For the text-containing cell, return its midpoint in [X, Y] coordinate format. 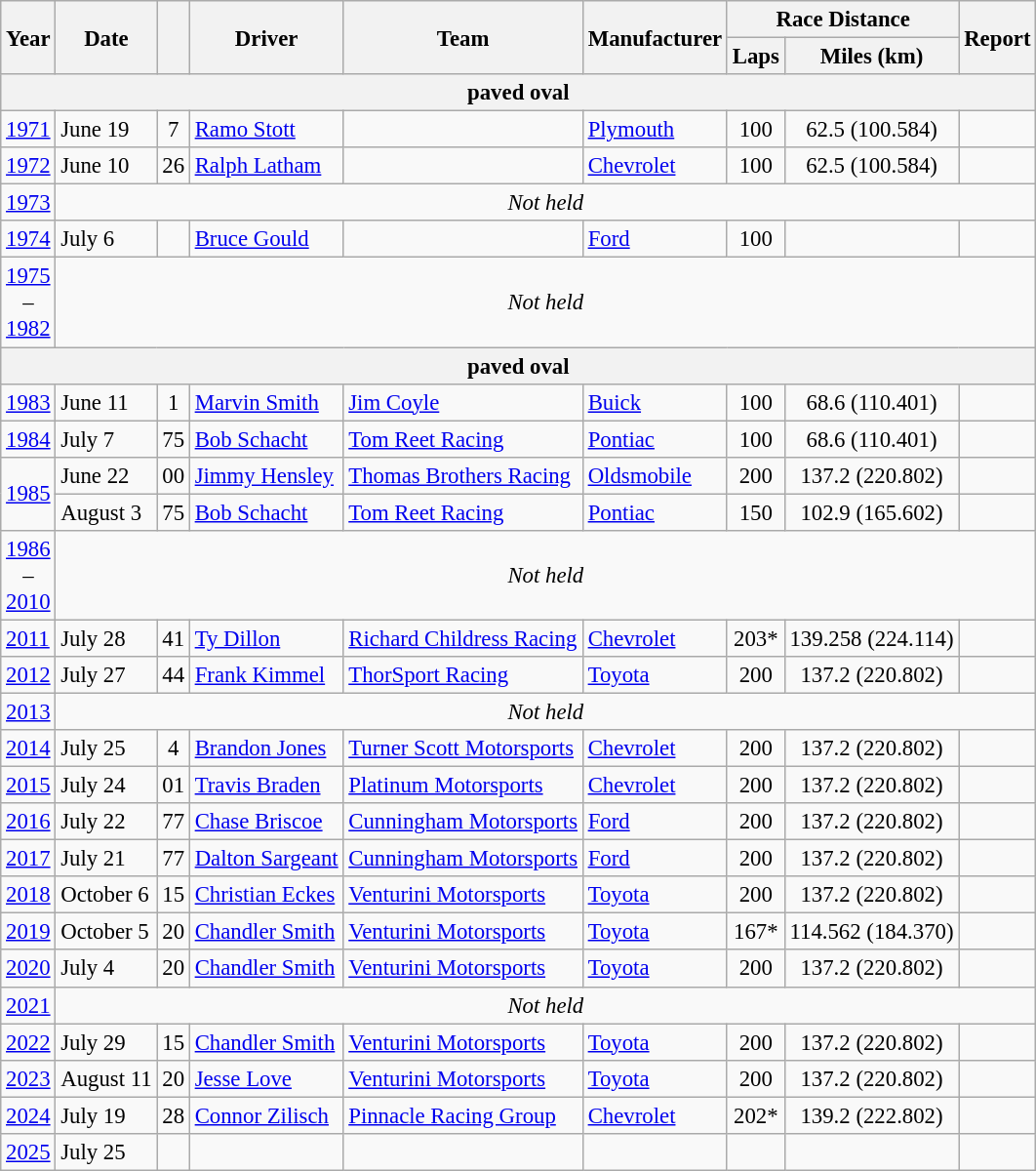
July 29 [106, 1042]
October 5 [106, 932]
August 11 [106, 1078]
Team [462, 37]
28 [174, 1115]
Ralph Latham [266, 166]
July 6 [106, 239]
44 [174, 675]
Connor Zilisch [266, 1115]
1975–1982 [28, 303]
114.562 (184.370) [872, 932]
June 19 [106, 130]
139.258 (224.114) [872, 638]
139.2 (222.802) [872, 1115]
150 [755, 512]
Ramo Stott [266, 130]
2019 [28, 932]
Turner Scott Motorsports [462, 748]
Manufacturer [655, 37]
Marvin Smith [266, 402]
2011 [28, 638]
7 [174, 130]
Jesse Love [266, 1078]
203* [755, 638]
July 22 [106, 822]
1972 [28, 166]
Report [997, 37]
41 [174, 638]
2017 [28, 859]
Race Distance [843, 20]
June 10 [106, 166]
2024 [28, 1115]
July 28 [106, 638]
July 21 [106, 859]
1971 [28, 130]
July 4 [106, 969]
01 [174, 786]
1986–2010 [28, 576]
2025 [28, 1152]
July 24 [106, 786]
June 22 [106, 475]
2012 [28, 675]
Date [106, 37]
Dalton Sargeant [266, 859]
2014 [28, 748]
Pinnacle Racing Group [462, 1115]
1973 [28, 203]
102.9 (165.602) [872, 512]
Jimmy Hensley [266, 475]
ThorSport Racing [462, 675]
Driver [266, 37]
1 [174, 402]
Oldsmobile [655, 475]
2023 [28, 1078]
4 [174, 748]
2015 [28, 786]
Richard Childress Racing [462, 638]
Buick [655, 402]
Chase Briscoe [266, 822]
Travis Braden [266, 786]
2021 [28, 1005]
2018 [28, 895]
1985 [28, 494]
Year [28, 37]
Thomas Brothers Racing [462, 475]
2013 [28, 711]
Miles (km) [872, 57]
Jim Coyle [462, 402]
2022 [28, 1042]
Plymouth [655, 130]
Christian Eckes [266, 895]
202* [755, 1115]
Frank Kimmel [266, 675]
Platinum Motorsports [462, 786]
October 6 [106, 895]
Ty Dillon [266, 638]
Brandon Jones [266, 748]
July 7 [106, 439]
Laps [755, 57]
June 11 [106, 402]
July 27 [106, 675]
26 [174, 166]
167* [755, 932]
July 19 [106, 1115]
2020 [28, 969]
August 3 [106, 512]
2016 [28, 822]
Bruce Gould [266, 239]
1984 [28, 439]
1983 [28, 402]
00 [174, 475]
1974 [28, 239]
